Detect which cell encompasses the target text, then output its [X, Y] center coordinate. 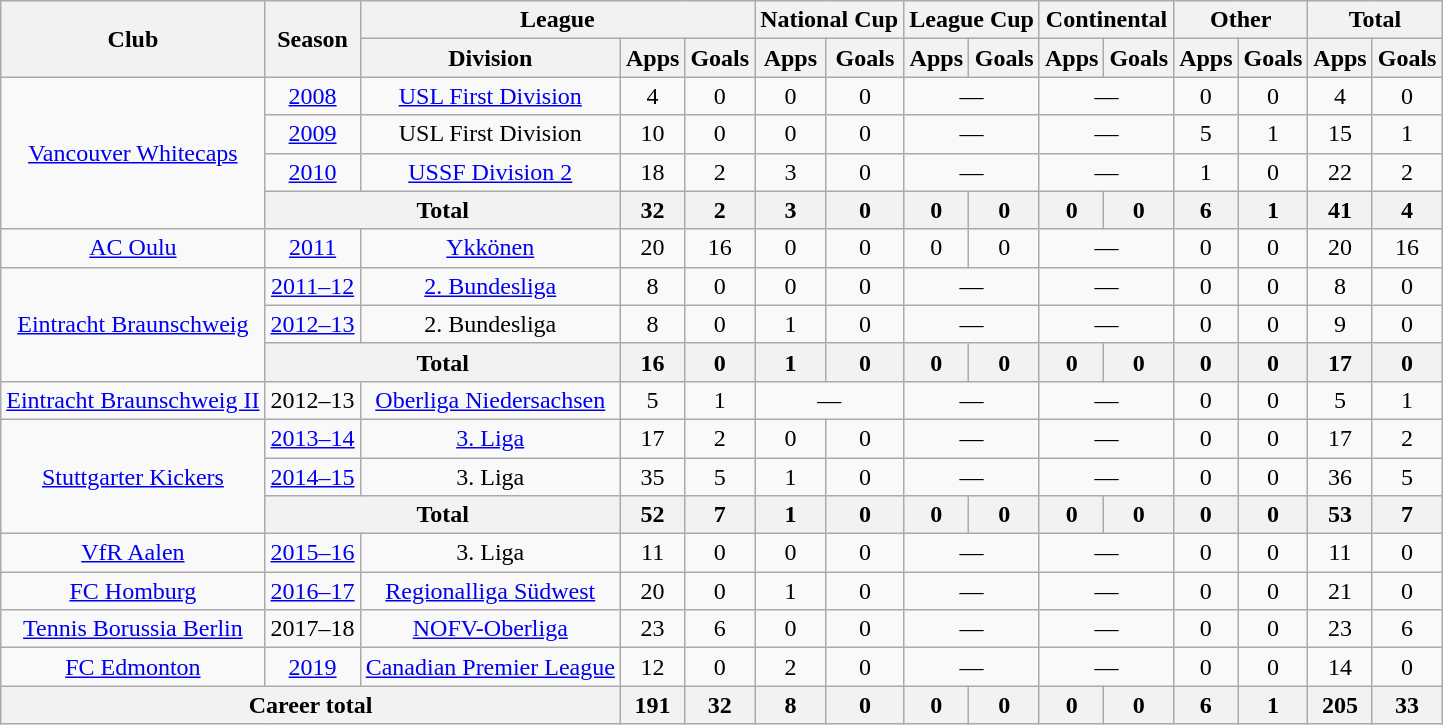
Season [312, 39]
191 [652, 705]
2009 [312, 134]
2017–18 [312, 629]
Stuttgarter Kickers [133, 476]
12 [652, 667]
Club [133, 39]
Division [490, 58]
52 [652, 515]
Continental [1106, 20]
League [557, 20]
9 [1340, 324]
22 [1340, 172]
Tennis Borussia Berlin [133, 629]
2010 [312, 172]
2008 [312, 96]
Canadian Premier League [490, 667]
53 [1340, 515]
Ykkönen [490, 248]
2019 [312, 667]
NOFV-Oberliga [490, 629]
Eintracht Braunschweig [133, 324]
2011–12 [312, 286]
14 [1340, 667]
36 [1340, 477]
Oberliga Niedersachsen [490, 400]
18 [652, 172]
FC Edmonton [133, 667]
Eintracht Braunschweig II [133, 400]
21 [1340, 591]
USSF Division 2 [490, 172]
AC Oulu [133, 248]
10 [652, 134]
Vancouver Whitecaps [133, 153]
33 [1407, 705]
2014–15 [312, 477]
National Cup [830, 20]
2015–16 [312, 553]
FC Homburg [133, 591]
Regionalliga Südwest [490, 591]
15 [1340, 134]
2016–17 [312, 591]
VfR Aalen [133, 553]
2013–14 [312, 438]
Career total [311, 705]
Other [1241, 20]
2011 [312, 248]
41 [1340, 210]
35 [652, 477]
League Cup [972, 20]
205 [1340, 705]
